Determine the [x, y] coordinate at the center of the cell enclosing the given text.  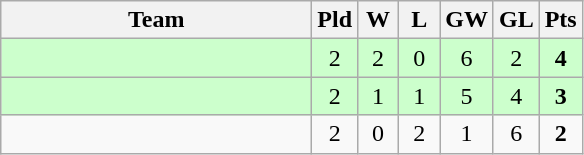
3 [560, 96]
Pts [560, 20]
GW [467, 20]
Team [156, 20]
W [378, 20]
Pld [335, 20]
5 [467, 96]
L [420, 20]
GL [516, 20]
